Pinpoint the cell where the given text exists, returning its [x, y] midpoint coordinate. 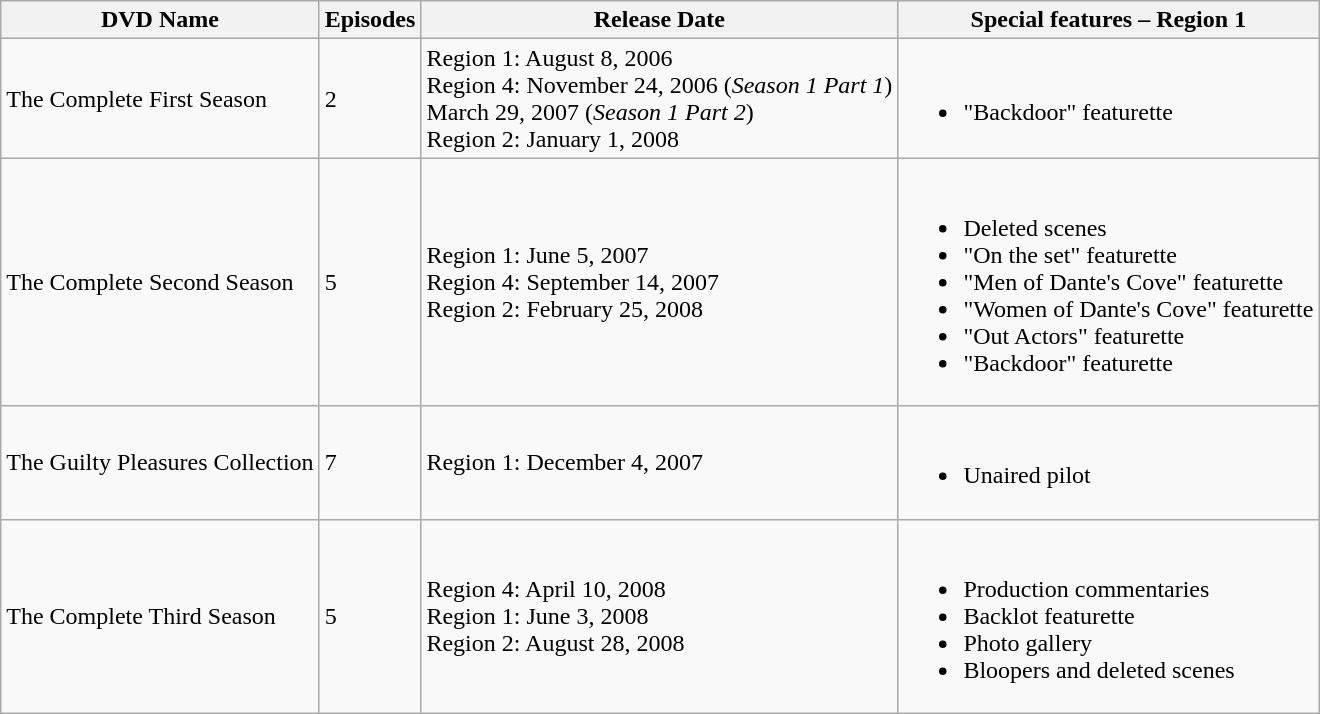
Episodes [370, 20]
Production commentariesBacklot featurettePhoto galleryBloopers and deleted scenes [1108, 616]
The Complete Third Season [160, 616]
Unaired pilot [1108, 462]
The Complete Second Season [160, 282]
Region 1: December 4, 2007 [660, 462]
The Complete First Season [160, 98]
Region 1: June 5, 2007 Region 4: September 14, 2007 Region 2: February 25, 2008 [660, 282]
Region 1: August 8, 2006 Region 4: November 24, 2006 (Season 1 Part 1) March 29, 2007 (Season 1 Part 2) Region 2: January 1, 2008 [660, 98]
"Backdoor" featurette [1108, 98]
Release Date [660, 20]
7 [370, 462]
Deleted scenes"On the set" featurette"Men of Dante's Cove" featurette"Women of Dante's Cove" featurette"Out Actors" featurette"Backdoor" featurette [1108, 282]
The Guilty Pleasures Collection [160, 462]
Region 4: April 10, 2008 Region 1: June 3, 2008 Region 2: August 28, 2008 [660, 616]
DVD Name [160, 20]
2 [370, 98]
Special features – Region 1 [1108, 20]
